From the cell containing the given text, extract its center point as [x, y] coordinate. 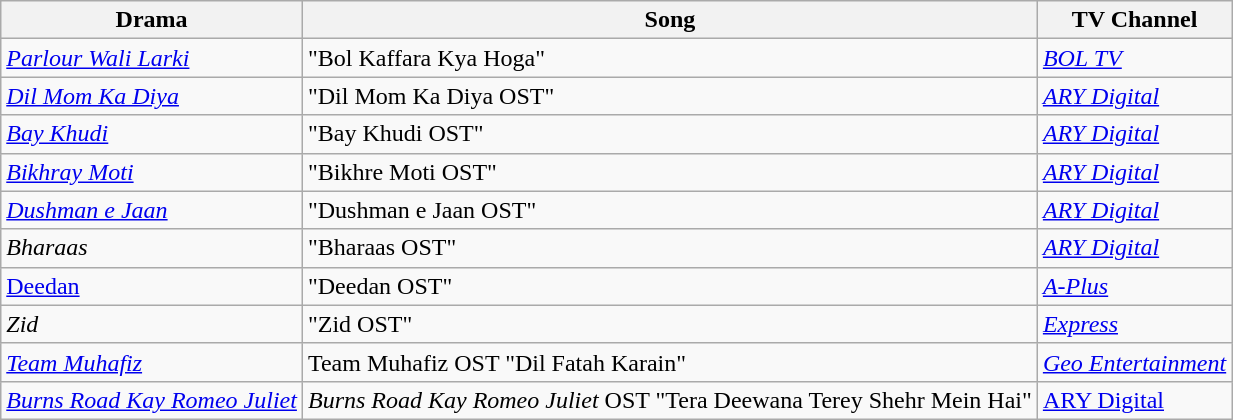
Bay Khudi [152, 134]
Song [670, 20]
Parlour Wali Larki [152, 58]
A-Plus [1134, 286]
BOL TV [1134, 58]
"Bay Khudi OST" [670, 134]
TV Channel [1134, 20]
Drama [152, 20]
Geo Entertainment [1134, 362]
"Bol Kaffara Kya Hoga" [670, 58]
"Bharaas OST" [670, 248]
Zid [152, 324]
Bharaas [152, 248]
"Zid OST" [670, 324]
Express [1134, 324]
Team Muhafiz [152, 362]
Bikhray Moti [152, 172]
Dil Mom Ka Diya [152, 96]
Dushman e Jaan [152, 210]
Deedan [152, 286]
"Deedan OST" [670, 286]
"Dil Mom Ka Diya OST" [670, 96]
"Bikhre Moti OST" [670, 172]
"Dushman e Jaan OST" [670, 210]
Burns Road Kay Romeo Juliet [152, 400]
Team Muhafiz OST "Dil Fatah Karain" [670, 362]
Burns Road Kay Romeo Juliet OST "Tera Deewana Terey Shehr Mein Hai" [670, 400]
